From the cell containing the given text, extract its center point as [x, y] coordinate. 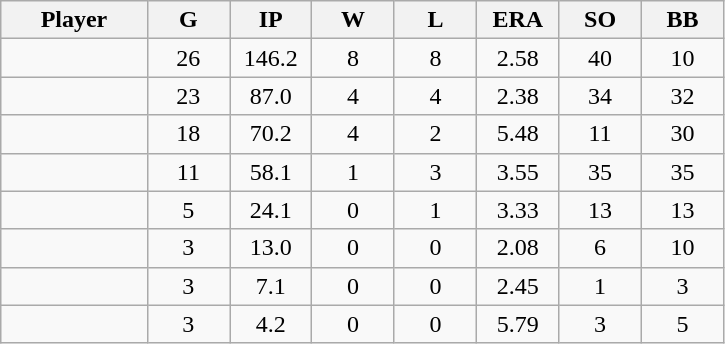
2.38 [518, 96]
3.33 [518, 210]
2.58 [518, 58]
4.2 [271, 324]
BB [682, 20]
32 [682, 96]
70.2 [271, 134]
23 [188, 96]
40 [600, 58]
SO [600, 20]
6 [600, 248]
146.2 [271, 58]
W [353, 20]
3.55 [518, 172]
58.1 [271, 172]
30 [682, 134]
2.45 [518, 286]
IP [271, 20]
ERA [518, 20]
87.0 [271, 96]
13.0 [271, 248]
L [435, 20]
5.48 [518, 134]
18 [188, 134]
G [188, 20]
26 [188, 58]
34 [600, 96]
7.1 [271, 286]
Player [74, 20]
2 [435, 134]
5.79 [518, 324]
2.08 [518, 248]
24.1 [271, 210]
